For the text-containing cell, return its midpoint in (x, y) coordinate format. 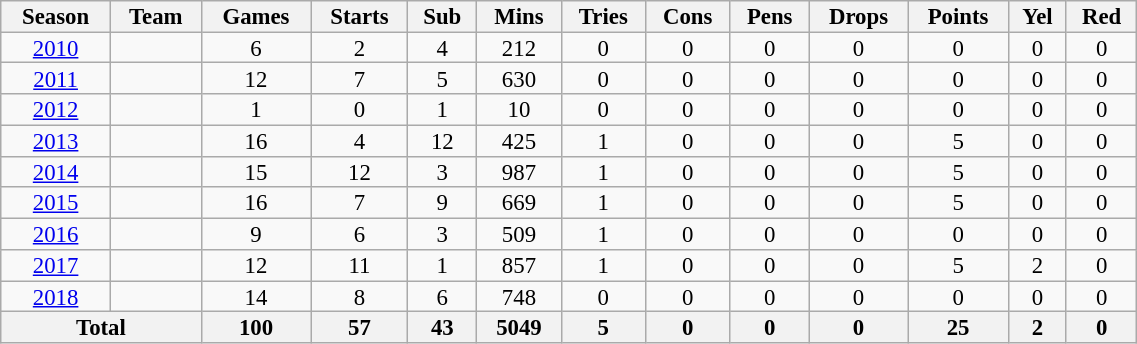
Games (256, 16)
2017 (56, 266)
Points (958, 16)
43 (442, 328)
Total (101, 328)
2010 (56, 48)
57 (360, 328)
5049 (520, 328)
10 (520, 110)
857 (520, 266)
11 (360, 266)
25 (958, 328)
Starts (360, 16)
Cons (688, 16)
Tries (603, 16)
2013 (56, 140)
Team (156, 16)
Red (1101, 16)
Pens (770, 16)
2016 (56, 234)
748 (520, 296)
212 (520, 48)
987 (520, 172)
2015 (56, 204)
Sub (442, 16)
Yel (1037, 16)
15 (256, 172)
Drops (858, 16)
2012 (56, 110)
2014 (56, 172)
8 (360, 296)
100 (256, 328)
14 (256, 296)
425 (520, 140)
Season (56, 16)
2011 (56, 78)
509 (520, 234)
2018 (56, 296)
Mins (520, 16)
669 (520, 204)
630 (520, 78)
